Locate the cell with the specified text and output its [x, y] center coordinate. 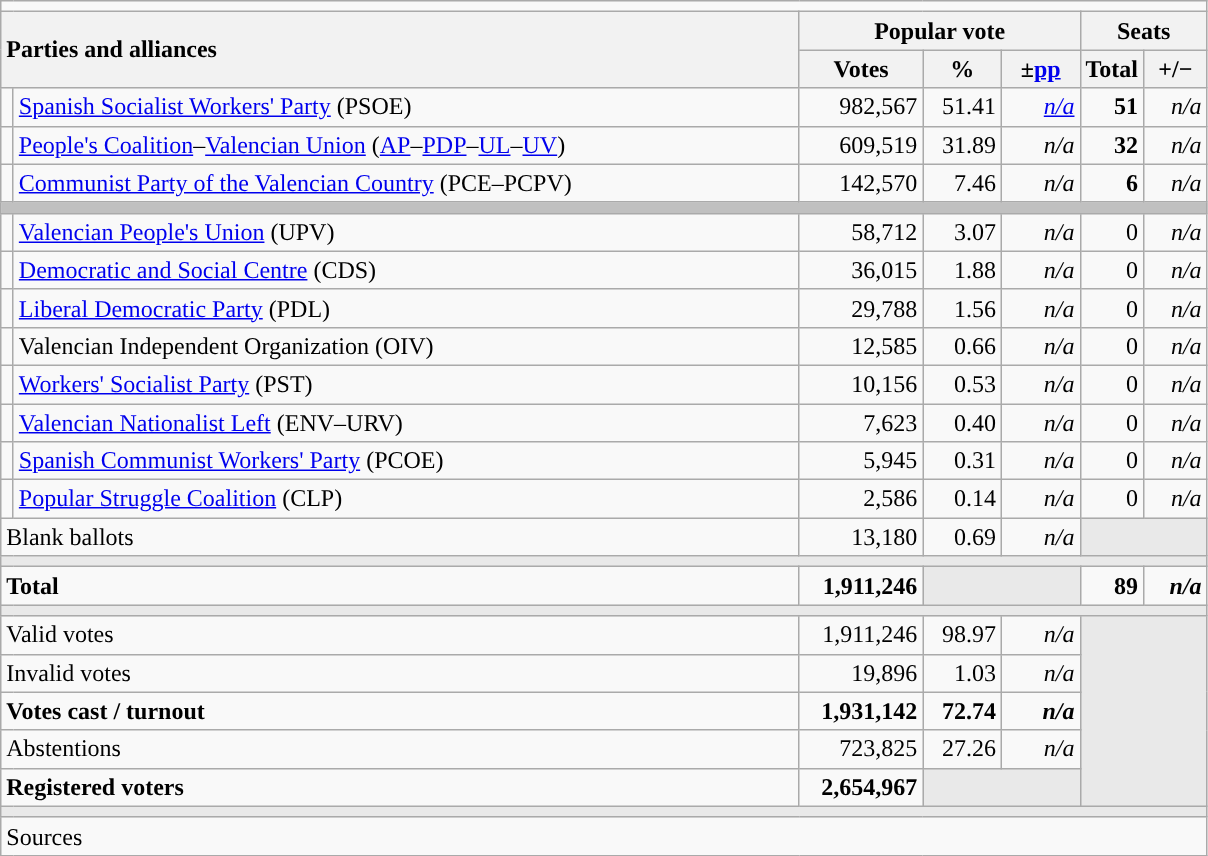
5,945 [861, 461]
31.89 [962, 145]
36,015 [861, 270]
2,586 [861, 499]
29,788 [861, 308]
13,180 [861, 537]
1.56 [962, 308]
0.14 [962, 499]
12,585 [861, 346]
±pp [1040, 69]
142,570 [861, 183]
Votes [861, 69]
People's Coalition–Valencian Union (AP–PDP–UL–UV) [406, 145]
Popular vote [940, 31]
10,156 [861, 384]
Registered voters [400, 787]
Blank ballots [400, 537]
Liberal Democratic Party (PDL) [406, 308]
Valencian People's Union (UPV) [406, 232]
Valid votes [400, 635]
6 [1112, 183]
% [962, 69]
19,896 [861, 673]
0.40 [962, 423]
Parties and alliances [400, 50]
Popular Struggle Coalition (CLP) [406, 499]
Democratic and Social Centre (CDS) [406, 270]
Workers' Socialist Party (PST) [406, 384]
51 [1112, 107]
Communist Party of the Valencian Country (PCE–PCPV) [406, 183]
+/− [1176, 69]
32 [1112, 145]
0.31 [962, 461]
7,623 [861, 423]
72.74 [962, 711]
0.69 [962, 537]
2,654,967 [861, 787]
1.88 [962, 270]
1.03 [962, 673]
1,931,142 [861, 711]
27.26 [962, 749]
58,712 [861, 232]
0.53 [962, 384]
Votes cast / turnout [400, 711]
98.97 [962, 635]
89 [1112, 586]
Sources [604, 836]
51.41 [962, 107]
Spanish Socialist Workers' Party (PSOE) [406, 107]
Seats [1144, 31]
Valencian Independent Organization (OIV) [406, 346]
Invalid votes [400, 673]
Spanish Communist Workers' Party (PCOE) [406, 461]
3.07 [962, 232]
982,567 [861, 107]
Abstentions [400, 749]
Valencian Nationalist Left (ENV–URV) [406, 423]
723,825 [861, 749]
609,519 [861, 145]
7.46 [962, 183]
0.66 [962, 346]
